Capture the cell that displays the provided text and extract its (x, y) central coordinate. 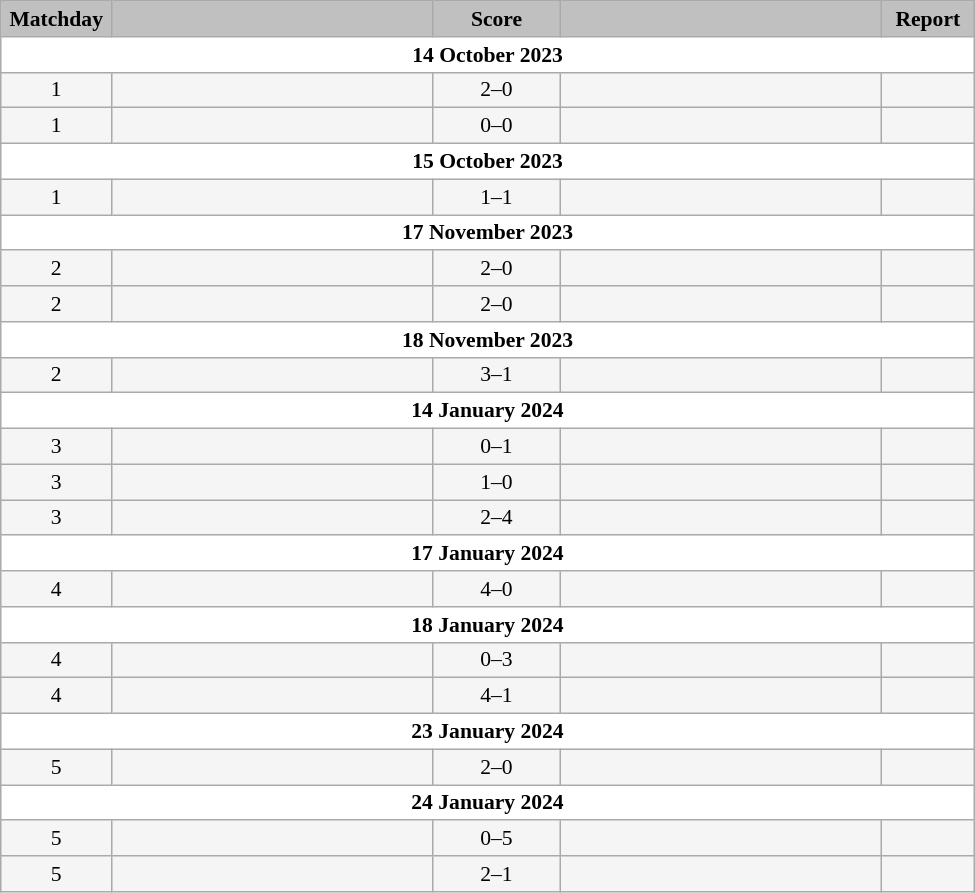
24 January 2024 (488, 803)
17 November 2023 (488, 233)
1–1 (496, 197)
0–1 (496, 447)
14 January 2024 (488, 411)
23 January 2024 (488, 732)
0–3 (496, 660)
4–0 (496, 589)
Report (928, 19)
Matchday (56, 19)
0–5 (496, 839)
4–1 (496, 696)
3–1 (496, 375)
2–1 (496, 874)
15 October 2023 (488, 162)
17 January 2024 (488, 554)
2–4 (496, 518)
18 November 2023 (488, 340)
Score (496, 19)
0–0 (496, 126)
18 January 2024 (488, 625)
1–0 (496, 482)
14 October 2023 (488, 55)
